Extract the (x, y) coordinate from the center of the cell holding the provided text.  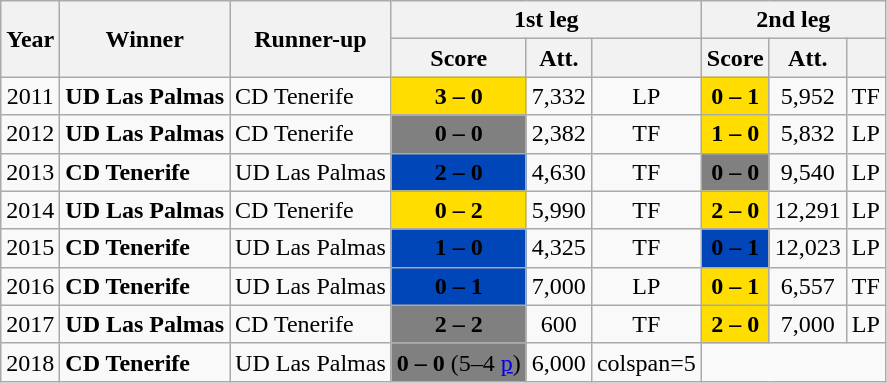
0 – 0 (5–4 p) (458, 362)
6,557 (808, 286)
Runner-up (311, 39)
2013 (30, 172)
5,952 (808, 96)
4,630 (558, 172)
2012 (30, 134)
3 – 0 (458, 96)
1st leg (546, 20)
0 – 2 (458, 210)
5,990 (558, 210)
colspan=5 (646, 362)
12,023 (808, 248)
2015 (30, 248)
2017 (30, 324)
6,000 (558, 362)
2016 (30, 286)
600 (558, 324)
2018 (30, 362)
5,832 (808, 134)
2011 (30, 96)
12,291 (808, 210)
2,382 (558, 134)
Winner (145, 39)
2014 (30, 210)
4,325 (558, 248)
Year (30, 39)
7,332 (558, 96)
2nd leg (793, 20)
2 – 2 (458, 324)
9,540 (808, 172)
